Return [X, Y] of the center of cell containing provided text 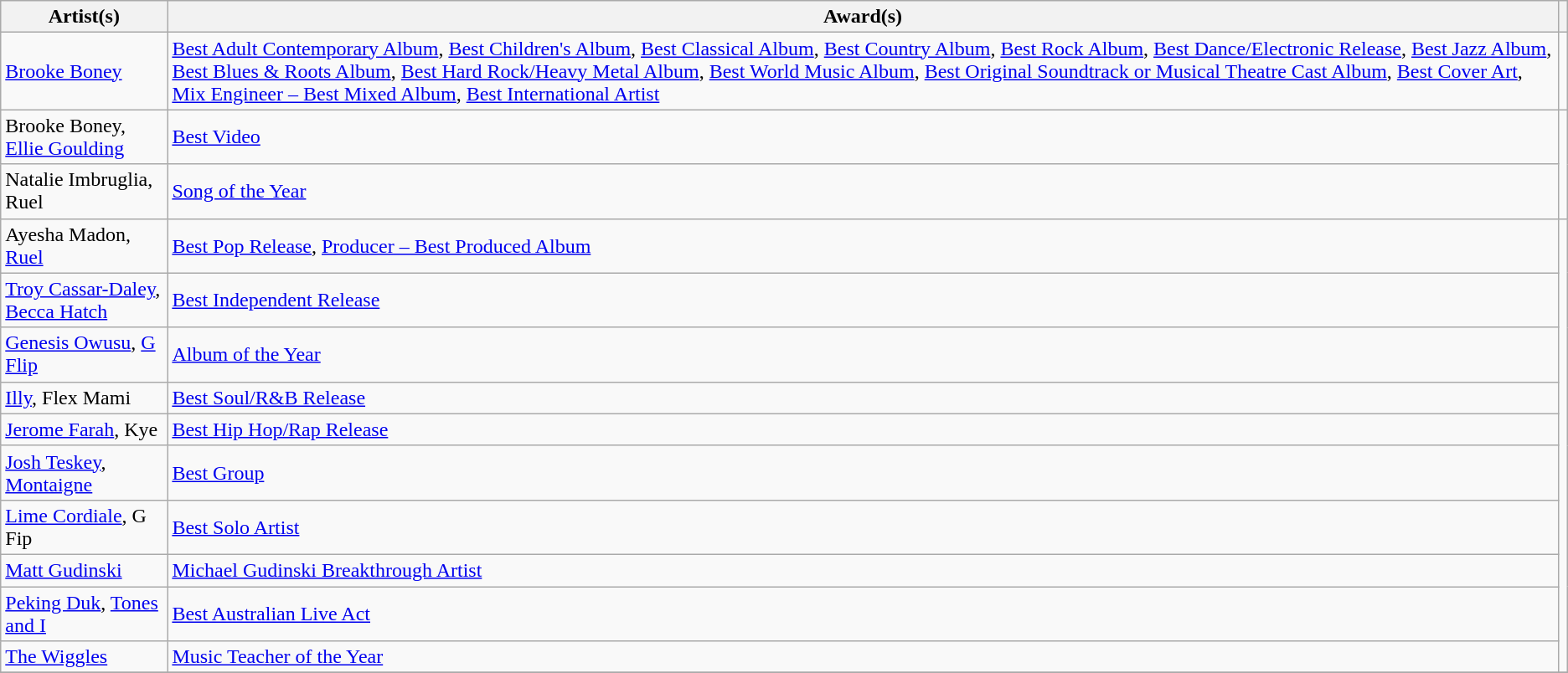
Best Pop Release, Producer – Best Produced Album [863, 246]
Illy, Flex Mami [84, 398]
Peking Duk, Tones and I [84, 613]
Michael Gudinski Breakthrough Artist [863, 570]
Brooke Boney, Ellie Goulding [84, 137]
Artist(s) [84, 17]
Best Independent Release [863, 300]
Best Solo Artist [863, 527]
Best Video [863, 137]
Josh Teskey, Montaigne [84, 472]
Best Hip Hop/Rap Release [863, 429]
Song of the Year [863, 191]
Ayesha Madon, Ruel [84, 246]
The Wiggles [84, 657]
Best Group [863, 472]
Brooke Boney [84, 71]
Matt Gudinski [84, 570]
Best Soul/R&B Release [863, 398]
Album of the Year [863, 355]
Best Australian Live Act [863, 613]
Lime Cordiale, G Fip [84, 527]
Award(s) [863, 17]
Natalie Imbruglia, Ruel [84, 191]
Jerome Farah, Kye [84, 429]
Troy Cassar-Daley, Becca Hatch [84, 300]
Genesis Owusu, G Flip [84, 355]
Music Teacher of the Year [863, 657]
